Extract the (X, Y) coordinate from the center of the cell holding the provided text.  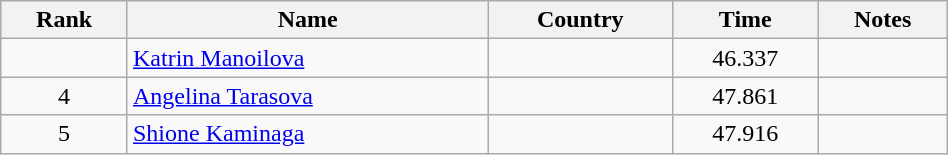
Notes (882, 20)
Time (746, 20)
Name (307, 20)
Shione Kaminaga (307, 134)
46.337 (746, 58)
Katrin Manoilova (307, 58)
5 (64, 134)
Angelina Tarasova (307, 96)
Rank (64, 20)
47.861 (746, 96)
4 (64, 96)
Country (580, 20)
47.916 (746, 134)
